Return the [x, y] coordinate for the center point of the cell that contains the specified text.  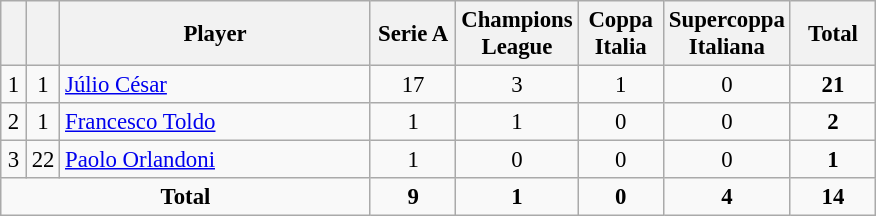
Serie A [413, 34]
14 [833, 197]
Champions League [517, 34]
17 [413, 85]
22 [42, 160]
Coppa Italia [621, 34]
Supercoppa Italiana [728, 34]
4 [728, 197]
Júlio César [216, 85]
Player [216, 34]
Paolo Orlandoni [216, 160]
21 [833, 85]
Francesco Toldo [216, 122]
9 [413, 197]
